Identify which cell holds the provided text, then report its (x, y) central coordinate. 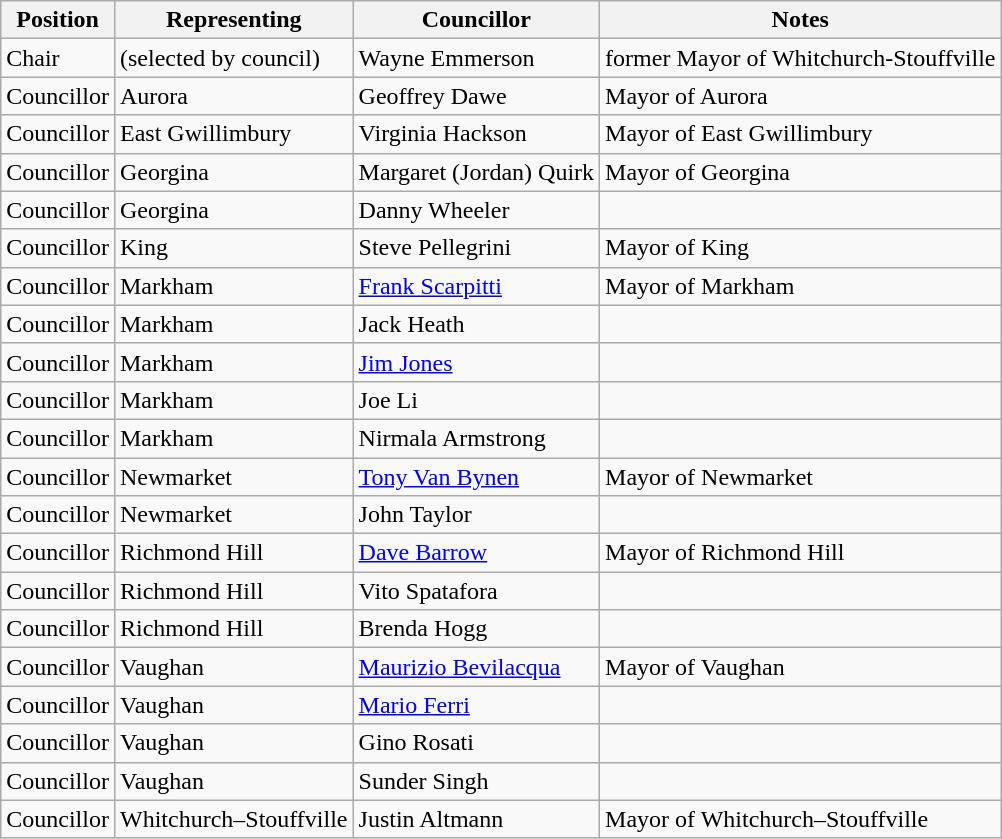
Nirmala Armstrong (476, 438)
Wayne Emmerson (476, 58)
Position (58, 20)
(selected by council) (234, 58)
Jack Heath (476, 324)
Tony Van Bynen (476, 477)
Mayor of King (800, 248)
Frank Scarpitti (476, 286)
Maurizio Bevilacqua (476, 667)
Joe Li (476, 400)
East Gwillimbury (234, 134)
Gino Rosati (476, 743)
Mayor of East Gwillimbury (800, 134)
former Mayor of Whitchurch-Stouffville (800, 58)
Vito Spatafora (476, 591)
Danny Wheeler (476, 210)
Representing (234, 20)
Mayor of Markham (800, 286)
Mayor of Vaughan (800, 667)
King (234, 248)
John Taylor (476, 515)
Mayor of Richmond Hill (800, 553)
Steve Pellegrini (476, 248)
Whitchurch–Stouffville (234, 819)
Chair (58, 58)
Jim Jones (476, 362)
Justin Altmann (476, 819)
Mayor of Aurora (800, 96)
Mario Ferri (476, 705)
Mayor of Newmarket (800, 477)
Geoffrey Dawe (476, 96)
Notes (800, 20)
Dave Barrow (476, 553)
Sunder Singh (476, 781)
Aurora (234, 96)
Margaret (Jordan) Quirk (476, 172)
Mayor of Whitchurch–Stouffville (800, 819)
Brenda Hogg (476, 629)
Virginia Hackson (476, 134)
Mayor of Georgina (800, 172)
